Return (X, Y) of the center of cell containing provided text 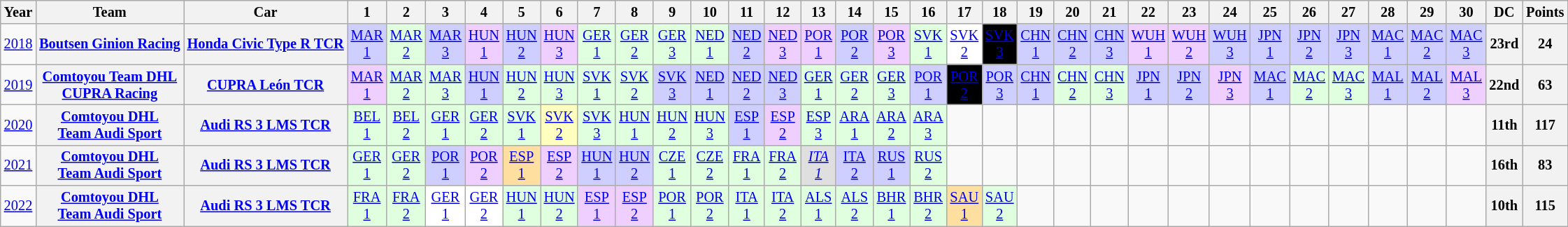
15 (891, 12)
13 (818, 12)
20 (1073, 12)
2 (406, 12)
27 (1348, 12)
63 (1545, 85)
ALS2 (855, 206)
Comtoyou Team DHLCUPRA Racing (109, 85)
12 (783, 12)
SAU1 (964, 206)
30 (1466, 12)
WUH2 (1189, 44)
117 (1545, 125)
BEL1 (367, 125)
25 (1270, 12)
2022 (18, 206)
5 (522, 12)
8 (634, 12)
2021 (18, 165)
ARA2 (891, 125)
23 (1189, 12)
21 (1109, 12)
RUS2 (929, 165)
7 (597, 12)
115 (1545, 206)
22nd (1504, 85)
3 (446, 12)
19 (1035, 12)
14 (855, 12)
Car (266, 12)
11th (1504, 125)
26 (1309, 12)
CZE2 (710, 165)
ESP3 (818, 125)
6 (560, 12)
83 (1545, 165)
ARA3 (929, 125)
9 (672, 12)
WUH1 (1148, 44)
Team (109, 12)
1 (367, 12)
2020 (18, 125)
Points (1545, 12)
BHR2 (929, 206)
MAL2 (1427, 85)
16 (929, 12)
RUS1 (891, 165)
Honda Civic Type R TCR (266, 44)
28 (1388, 12)
CUPRA León TCR (266, 85)
SAU2 (999, 206)
CZE1 (672, 165)
10th (1504, 206)
2019 (18, 85)
16th (1504, 165)
11 (747, 12)
ALS1 (818, 206)
23rd (1504, 44)
WUH3 (1230, 44)
ARA1 (855, 125)
MAL1 (1388, 85)
22 (1148, 12)
DC (1504, 12)
2018 (18, 44)
29 (1427, 12)
10 (710, 12)
BEL2 (406, 125)
Year (18, 12)
4 (484, 12)
BHR1 (891, 206)
Boutsen Ginion Racing (109, 44)
17 (964, 12)
18 (999, 12)
MAL3 (1466, 85)
